For the text-containing cell, return its midpoint in [X, Y] coordinate format. 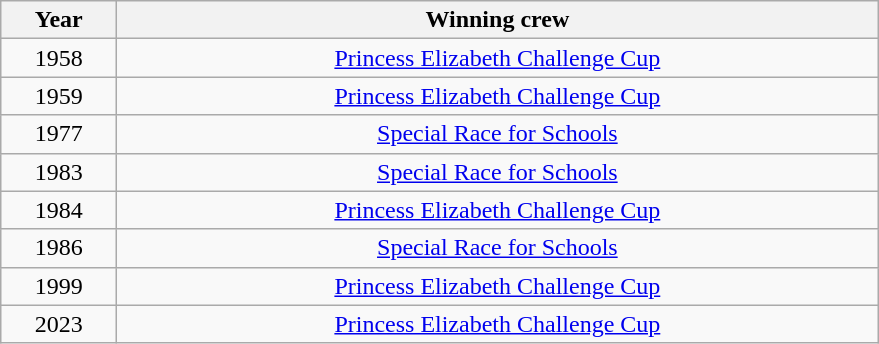
1999 [59, 286]
1986 [59, 248]
1958 [59, 58]
1984 [59, 210]
Year [59, 20]
1977 [59, 134]
1959 [59, 96]
2023 [59, 324]
Winning crew [498, 20]
1983 [59, 172]
